Detect which cell encompasses the target text, then output its (X, Y) center coordinate. 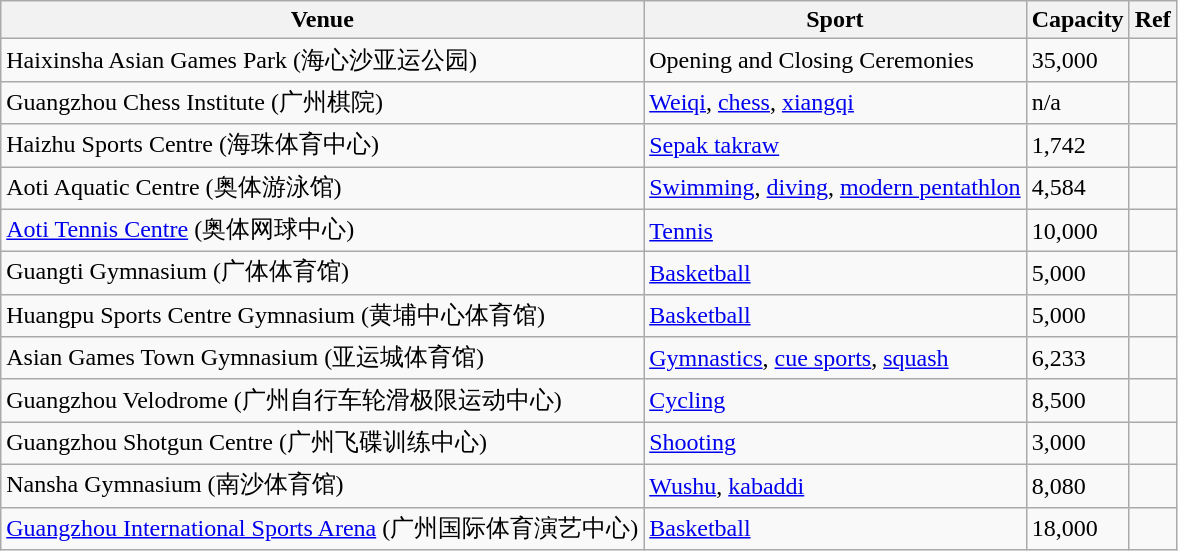
6,233 (1078, 358)
Cycling (835, 400)
Guangzhou Shotgun Centre (广州飞碟训练中心) (322, 444)
Gymnastics, cue sports, squash (835, 358)
Venue (322, 20)
Weiqi, chess, xiangqi (835, 102)
Guangzhou Velodrome (广州自行车轮滑极限运动中心) (322, 400)
Guangzhou International Sports Arena (广州国际体育演艺中心) (322, 528)
Aoti Aquatic Centre (奥体游泳馆) (322, 188)
Guangzhou Chess Institute (广州棋院) (322, 102)
10,000 (1078, 230)
Swimming, diving, modern pentathlon (835, 188)
Nansha Gymnasium (南沙体育馆) (322, 486)
1,742 (1078, 146)
Haixinsha Asian Games Park (海心沙亚运公园) (322, 60)
Ref (1152, 20)
Aoti Tennis Centre (奥体网球中心) (322, 230)
3,000 (1078, 444)
n/a (1078, 102)
Guangti Gymnasium (广体体育馆) (322, 274)
4,584 (1078, 188)
Huangpu Sports Centre Gymnasium (黄埔中心体育馆) (322, 316)
Asian Games Town Gymnasium (亚运城体育馆) (322, 358)
Shooting (835, 444)
Haizhu Sports Centre (海珠体育中心) (322, 146)
Opening and Closing Ceremonies (835, 60)
8,500 (1078, 400)
Sepak takraw (835, 146)
Capacity (1078, 20)
Tennis (835, 230)
8,080 (1078, 486)
18,000 (1078, 528)
Wushu, kabaddi (835, 486)
Sport (835, 20)
35,000 (1078, 60)
